Capture the cell that displays the provided text and extract its (X, Y) central coordinate. 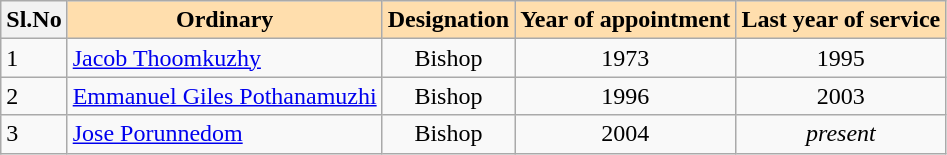
Designation (448, 20)
1996 (626, 96)
present (841, 134)
1995 (841, 58)
2 (34, 96)
1 (34, 58)
Emmanuel Giles Pothanamuzhi (224, 96)
3 (34, 134)
Jacob Thoomkuzhy (224, 58)
Last year of service (841, 20)
1973 (626, 58)
Ordinary (224, 20)
Sl.No (34, 20)
2004 (626, 134)
2003 (841, 96)
Year of appointment (626, 20)
Jose Porunnedom (224, 134)
